Search for the cell housing the specified text and yield its [x, y] center coordinate. 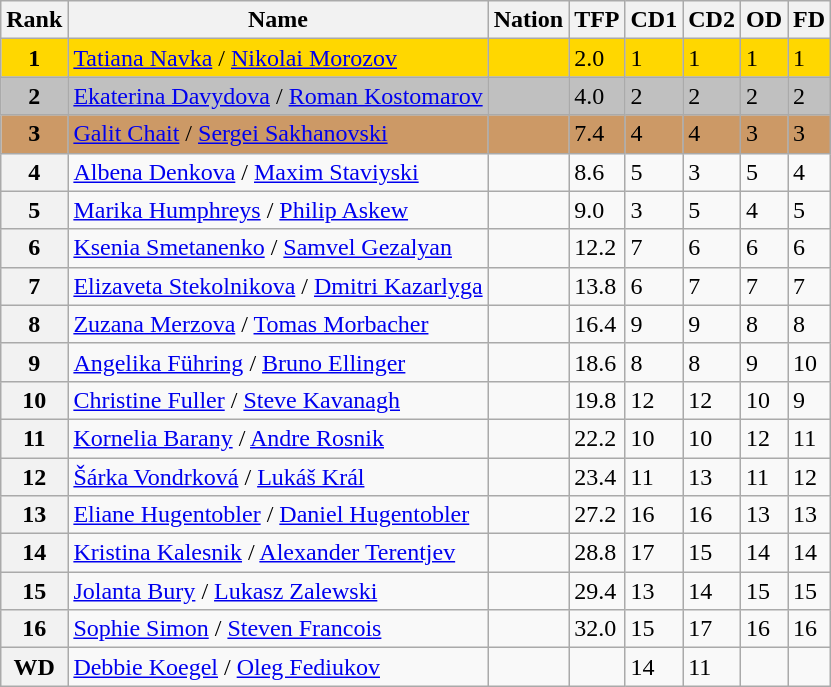
Christine Fuller / Steve Kavanagh [278, 400]
Kristina Kalesnik / Alexander Terentjev [278, 553]
Elizaveta Stekolnikova / Dmitri Kazarlyga [278, 286]
TFP [597, 20]
Ekaterina Davydova / Roman Kostomarov [278, 96]
Eliane Hugentobler / Daniel Hugentobler [278, 515]
Marika Humphreys / Philip Askew [278, 210]
OD [764, 20]
19.8 [597, 400]
WD [34, 667]
16.4 [597, 324]
2.0 [597, 58]
27.2 [597, 515]
Angelika Führing / Bruno Ellinger [278, 362]
Galit Chait / Sergei Sakhanovski [278, 134]
Nation [528, 20]
7.4 [597, 134]
Tatiana Navka / Nikolai Morozov [278, 58]
Sophie Simon / Steven Francois [278, 629]
Name [278, 20]
FD [810, 20]
29.4 [597, 591]
CD1 [654, 20]
28.8 [597, 553]
9.0 [597, 210]
Zuzana Merzova / Tomas Morbacher [278, 324]
23.4 [597, 477]
22.2 [597, 438]
12.2 [597, 248]
Kornelia Barany / Andre Rosnik [278, 438]
Jolanta Bury / Lukasz Zalewski [278, 591]
Šárka Vondrková / Lukáš Král [278, 477]
18.6 [597, 362]
Debbie Koegel / Oleg Fediukov [278, 667]
CD2 [712, 20]
8.6 [597, 172]
Albena Denkova / Maxim Staviyski [278, 172]
Ksenia Smetanenko / Samvel Gezalyan [278, 248]
13.8 [597, 286]
32.0 [597, 629]
Rank [34, 20]
4.0 [597, 96]
